Return the (X, Y) coordinate for the center point of the cell that contains the specified text.  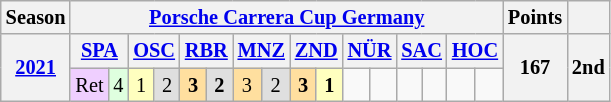
Season (36, 17)
SPA (99, 51)
Porsche Carrera Cup Germany (286, 17)
NÜR (370, 51)
ZND (316, 51)
SAC (421, 51)
2nd (588, 68)
OSC (154, 51)
2021 (36, 68)
4 (118, 85)
HOC (475, 51)
Points (535, 17)
RBR (206, 51)
Ret (89, 85)
167 (535, 68)
MNZ (262, 51)
